Detect which cell encompasses the target text, then output its (x, y) center coordinate. 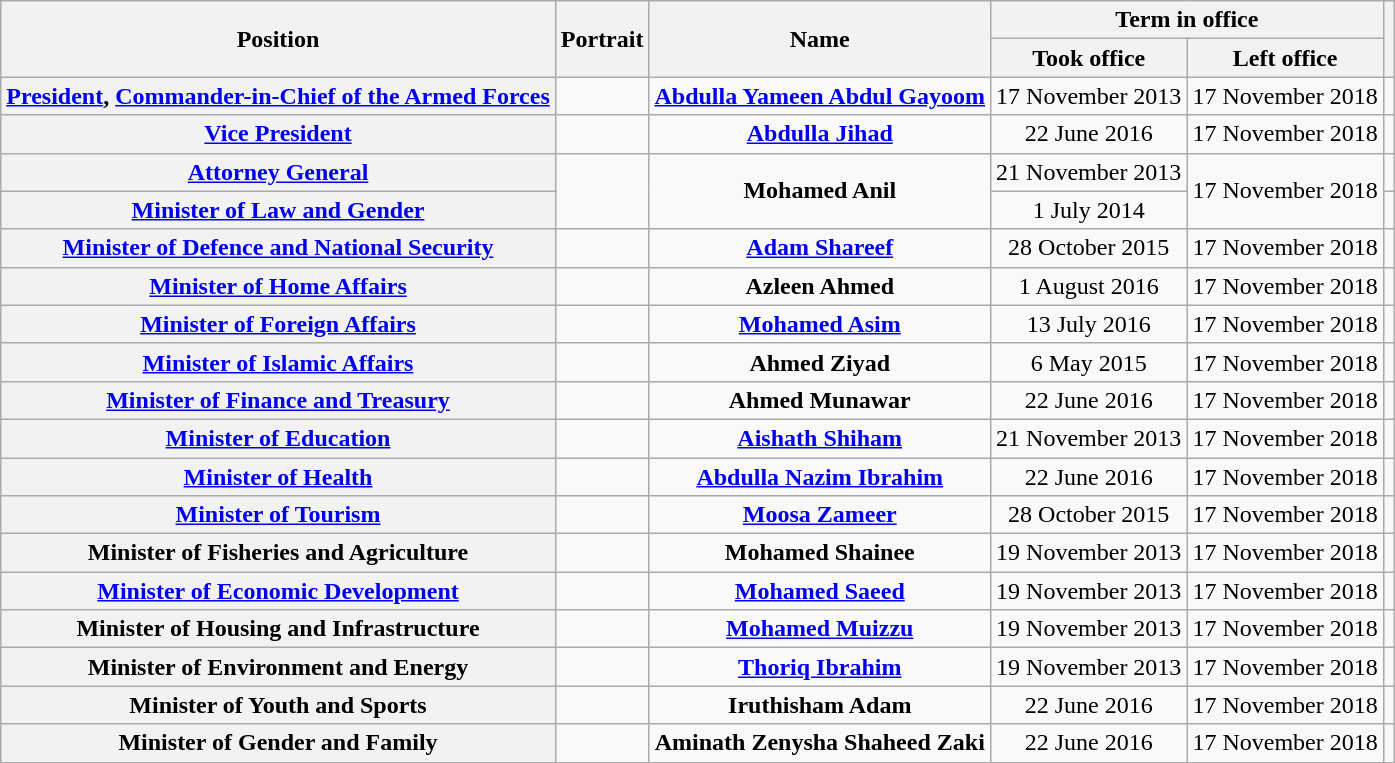
Mohamed Muizzu (820, 629)
Position (278, 39)
Mohamed Anil (820, 191)
Vice President (278, 134)
Ahmed Ziyad (820, 362)
Minister of Law and Gender (278, 210)
Azleen Ahmed (820, 286)
17 November 2013 (1089, 96)
Minister of Youth and Sports (278, 705)
Minister of Education (278, 438)
Attorney General (278, 172)
Minister of Gender and Family (278, 743)
Mohamed Saeed (820, 591)
Minister of Defence and National Security (278, 248)
Mohamed Shainee (820, 553)
Minister of Islamic Affairs (278, 362)
Minister of Finance and Treasury (278, 400)
Thoriq Ibrahim (820, 667)
President, Commander-in-Chief of the Armed Forces (278, 96)
Minister of Tourism (278, 515)
Minister of Economic Development (278, 591)
1 August 2016 (1089, 286)
Aishath Shiham (820, 438)
Name (820, 39)
Portrait (602, 39)
Iruthisham Adam (820, 705)
6 May 2015 (1089, 362)
Took office (1089, 58)
Abdulla Yameen Abdul Gayoom (820, 96)
Mohamed Asim (820, 324)
Left office (1285, 58)
Minister of Foreign Affairs (278, 324)
Minister of Home Affairs (278, 286)
Minister of Housing and Infrastructure (278, 629)
Abdulla Jihad (820, 134)
1 July 2014 (1089, 210)
Abdulla Nazim Ibrahim (820, 477)
13 July 2016 (1089, 324)
Minister of Health (278, 477)
Minister of Fisheries and Agriculture (278, 553)
Ahmed Munawar (820, 400)
Term in office (1188, 20)
Adam Shareef (820, 248)
Aminath Zenysha Shaheed Zaki (820, 743)
Moosa Zameer (820, 515)
Minister of Environment and Energy (278, 667)
